Provide the (X, Y) coordinate of the cell's center where the given text is located.  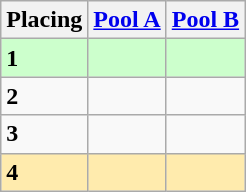
Pool A (127, 20)
3 (44, 134)
4 (44, 172)
2 (44, 96)
Placing (44, 20)
Pool B (205, 20)
1 (44, 58)
